Capture the cell that displays the provided text and extract its [X, Y] central coordinate. 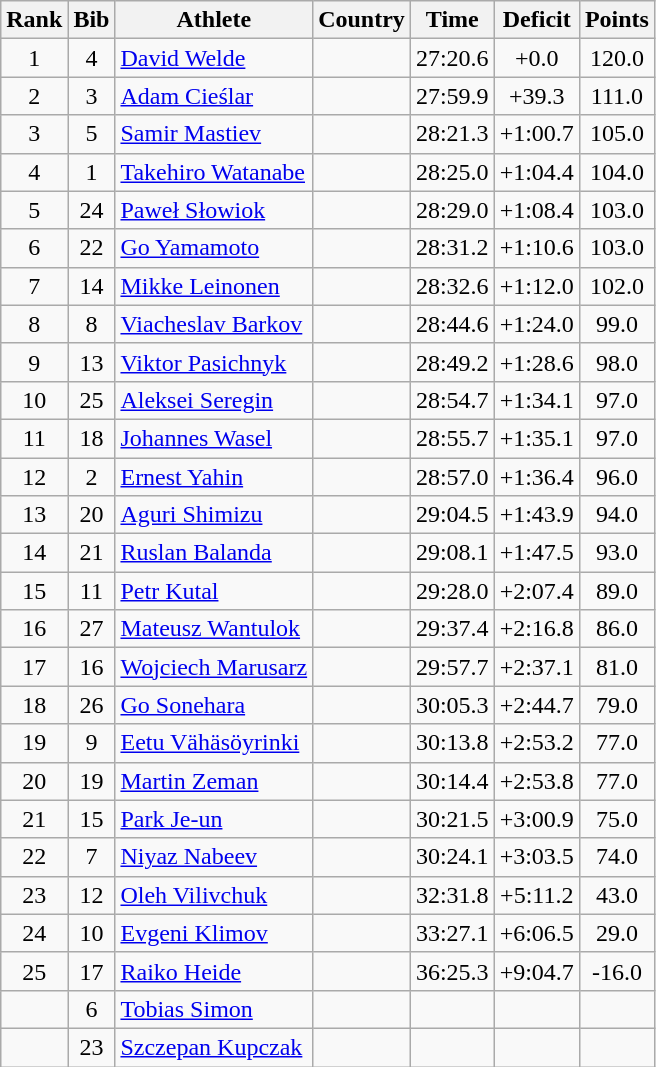
+1:24.0 [536, 324]
+39.3 [536, 96]
+1:10.6 [536, 248]
29:37.4 [452, 629]
Martin Zeman [214, 781]
Oleh Vilivchuk [214, 895]
+1:35.1 [536, 438]
+2:16.8 [536, 629]
32:31.8 [452, 895]
+1:04.4 [536, 172]
+2:37.1 [536, 667]
28:21.3 [452, 134]
28:29.0 [452, 210]
David Welde [214, 58]
26 [92, 705]
Aleksei Seregin [214, 400]
43.0 [616, 895]
Athlete [214, 20]
Samir Mastiev [214, 134]
79.0 [616, 705]
27:59.9 [452, 96]
Johannes Wasel [214, 438]
29:28.0 [452, 591]
+1:47.5 [536, 553]
+3:03.5 [536, 857]
+5:11.2 [536, 895]
105.0 [616, 134]
+1:34.1 [536, 400]
28:31.2 [452, 248]
120.0 [616, 58]
99.0 [616, 324]
Points [616, 20]
Raiko Heide [214, 971]
+3:00.9 [536, 819]
Viktor Pasichnyk [214, 362]
Evgeni Klimov [214, 933]
30:14.4 [452, 781]
102.0 [616, 286]
94.0 [616, 515]
Tobias Simon [214, 1009]
+2:07.4 [536, 591]
+1:43.9 [536, 515]
+2:44.7 [536, 705]
Ernest Yahin [214, 477]
30:05.3 [452, 705]
33:27.1 [452, 933]
96.0 [616, 477]
36:25.3 [452, 971]
Szczepan Kupczak [214, 1047]
93.0 [616, 553]
-16.0 [616, 971]
75.0 [616, 819]
Paweł Słowiok [214, 210]
28:55.7 [452, 438]
28:54.7 [452, 400]
81.0 [616, 667]
Deficit [536, 20]
28:57.0 [452, 477]
Takehiro Watanabe [214, 172]
+1:12.0 [536, 286]
30:24.1 [452, 857]
89.0 [616, 591]
+1:28.6 [536, 362]
Go Yamamoto [214, 248]
Mikke Leinonen [214, 286]
28:44.6 [452, 324]
28:49.2 [452, 362]
29:08.1 [452, 553]
Park Je-un [214, 819]
104.0 [616, 172]
74.0 [616, 857]
27:20.6 [452, 58]
+0.0 [536, 58]
+2:53.2 [536, 743]
Mateusz Wantulok [214, 629]
Eetu Vähäsöyrinki [214, 743]
28:25.0 [452, 172]
Bib [92, 20]
Wojciech Marusarz [214, 667]
Niyaz Nabeev [214, 857]
Viacheslav Barkov [214, 324]
30:21.5 [452, 819]
29:57.7 [452, 667]
29:04.5 [452, 515]
28:32.6 [452, 286]
98.0 [616, 362]
86.0 [616, 629]
29.0 [616, 933]
Rank [34, 20]
Ruslan Balanda [214, 553]
+1:08.4 [536, 210]
+6:06.5 [536, 933]
+1:36.4 [536, 477]
Aguri Shimizu [214, 515]
Adam Cieślar [214, 96]
+9:04.7 [536, 971]
+1:00.7 [536, 134]
Petr Kutal [214, 591]
Go Sonehara [214, 705]
27 [92, 629]
Country [362, 20]
Time [452, 20]
30:13.8 [452, 743]
+2:53.8 [536, 781]
111.0 [616, 96]
